Locate the cell with the specified text and output its [x, y] center coordinate. 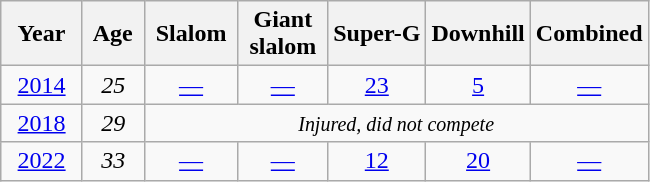
20 [478, 161]
Year [42, 34]
25 [113, 85]
2018 [42, 123]
2022 [42, 161]
Injured, did not compete [396, 123]
Combined [589, 34]
Slalom [191, 34]
Super-G [377, 34]
2014 [42, 85]
5 [478, 85]
Age [113, 34]
Giant slalom [283, 34]
Downhill [478, 34]
23 [377, 85]
12 [377, 161]
33 [113, 161]
29 [113, 123]
